Scan for the cell matching the given text and deliver its [x, y] coordinate at center. 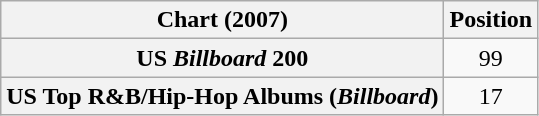
Chart (2007) [222, 20]
17 [491, 96]
US Top R&B/Hip-Hop Albums (Billboard) [222, 96]
Position [491, 20]
US Billboard 200 [222, 58]
99 [491, 58]
